Determine the [X, Y] coordinate at the center of the cell enclosing the given text.  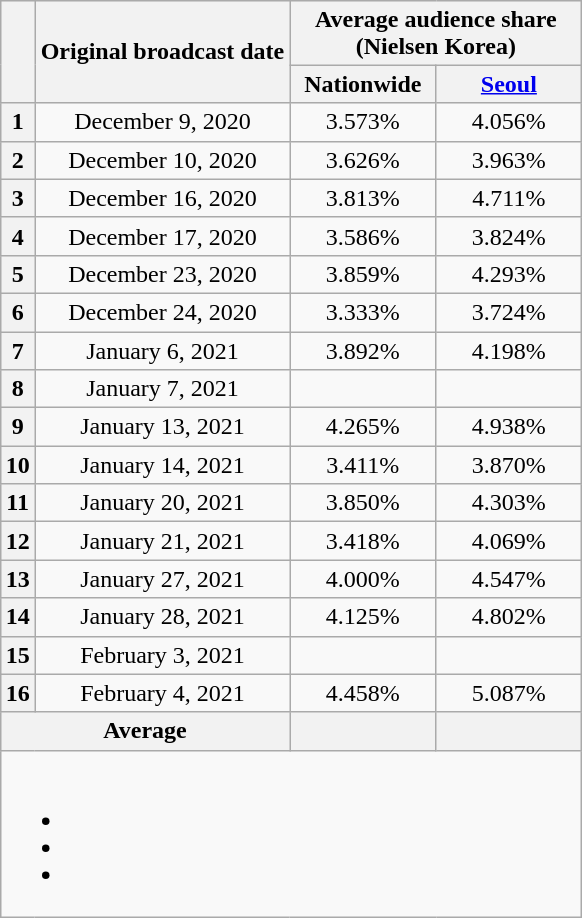
3.859% [363, 274]
4.293% [509, 274]
Original broadcast date [162, 52]
4.265% [363, 427]
January 28, 2021 [162, 617]
10 [18, 465]
December 24, 2020 [162, 312]
Nationwide [363, 84]
January 21, 2021 [162, 541]
3.333% [363, 312]
December 17, 2020 [162, 236]
5 [18, 274]
3.626% [363, 160]
December 10, 2020 [162, 160]
4 [18, 236]
4.069% [509, 541]
7 [18, 351]
4.547% [509, 579]
8 [18, 389]
4.000% [363, 579]
3.892% [363, 351]
16 [18, 693]
January 6, 2021 [162, 351]
3 [18, 198]
January 14, 2021 [162, 465]
5.087% [509, 693]
4.198% [509, 351]
3.418% [363, 541]
9 [18, 427]
4.303% [509, 503]
December 9, 2020 [162, 122]
3.824% [509, 236]
February 4, 2021 [162, 693]
2 [18, 160]
January 7, 2021 [162, 389]
1 [18, 122]
Average [145, 731]
3.813% [363, 198]
3.850% [363, 503]
15 [18, 655]
3.724% [509, 312]
December 23, 2020 [162, 274]
14 [18, 617]
Seoul [509, 84]
January 20, 2021 [162, 503]
6 [18, 312]
4.802% [509, 617]
13 [18, 579]
4.938% [509, 427]
4.125% [363, 617]
Average audience share(Nielsen Korea) [436, 32]
January 27, 2021 [162, 579]
3.963% [509, 160]
4.711% [509, 198]
3.573% [363, 122]
January 13, 2021 [162, 427]
4.056% [509, 122]
December 16, 2020 [162, 198]
11 [18, 503]
3.870% [509, 465]
4.458% [363, 693]
3.411% [363, 465]
February 3, 2021 [162, 655]
12 [18, 541]
3.586% [363, 236]
